Return the [X, Y] coordinate for the center point of the cell that contains the specified text.  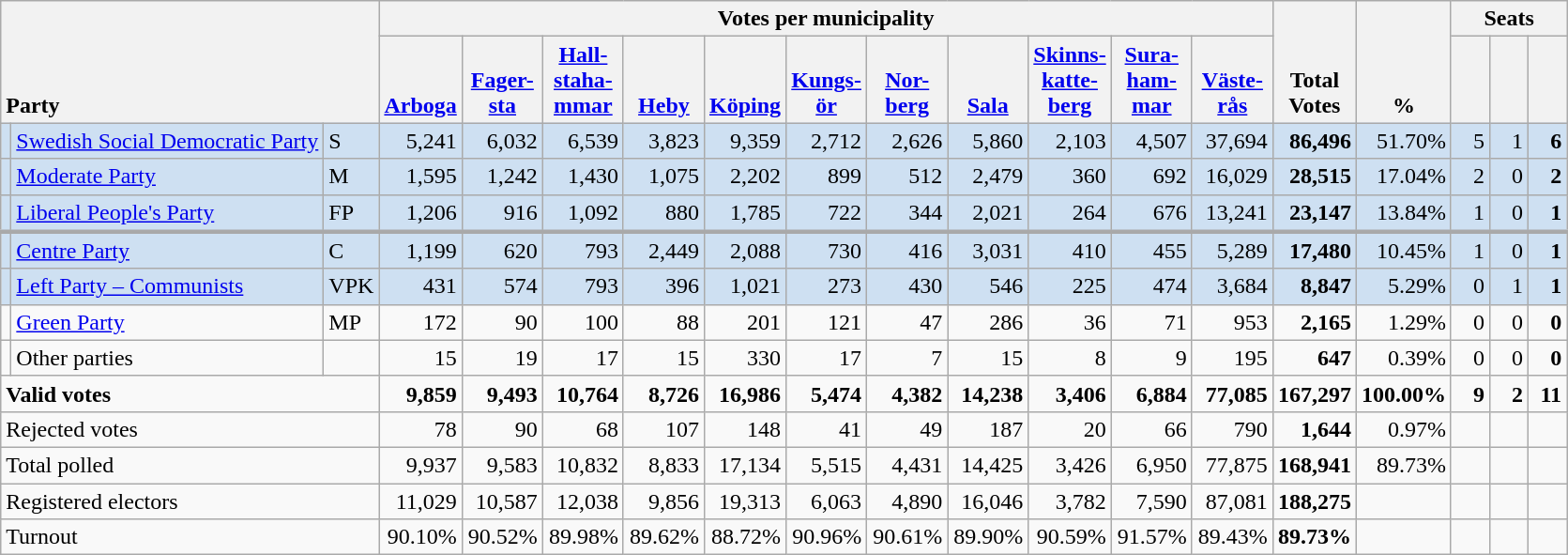
201 [745, 322]
49 [907, 429]
78 [420, 429]
6,539 [583, 141]
396 [663, 286]
23,147 [1314, 213]
6,884 [1151, 393]
916 [502, 213]
Green Party [167, 322]
6,063 [827, 501]
10,587 [502, 501]
71 [1151, 322]
11 [1548, 393]
16,029 [1232, 177]
1.29% [1404, 322]
168,941 [1314, 465]
0.97% [1404, 429]
77,875 [1232, 465]
20 [1070, 429]
Swedish Social Democratic Party [167, 141]
7 [907, 358]
91.57% [1151, 537]
5,515 [827, 465]
8,726 [663, 393]
2,449 [663, 251]
0.39% [1404, 358]
4,507 [1151, 141]
89.62% [663, 537]
C [351, 251]
13,241 [1232, 213]
546 [988, 286]
431 [420, 286]
66 [1151, 429]
880 [663, 213]
100.00% [1404, 393]
Seats [1509, 19]
195 [1232, 358]
Votes per municipality [826, 19]
1,785 [745, 213]
10,832 [583, 465]
Kungs- ör [827, 80]
88 [663, 322]
474 [1151, 286]
4,431 [907, 465]
1,430 [583, 177]
Liberal People's Party [167, 213]
Hall- staha- mmar [583, 80]
9,493 [502, 393]
13.84% [1404, 213]
5,241 [420, 141]
14,425 [988, 465]
574 [502, 286]
9,937 [420, 465]
Fager- sta [502, 80]
12,038 [583, 501]
1,199 [420, 251]
17,480 [1314, 251]
% [1404, 62]
11,029 [420, 501]
167,297 [1314, 393]
676 [1151, 213]
Valid votes [190, 393]
790 [1232, 429]
2,479 [988, 177]
722 [827, 213]
Väste- rås [1232, 80]
1,075 [663, 177]
90.96% [827, 537]
7,590 [1151, 501]
10,764 [583, 393]
17,134 [745, 465]
647 [1314, 358]
Köping [745, 80]
5,474 [827, 393]
MP [351, 322]
Moderate Party [167, 177]
86,496 [1314, 141]
87,081 [1232, 501]
88.72% [745, 537]
4,382 [907, 393]
2,088 [745, 251]
3,823 [663, 141]
9,359 [745, 141]
8,833 [663, 465]
2,626 [907, 141]
3,031 [988, 251]
360 [1070, 177]
47 [907, 322]
3,406 [1070, 393]
S [351, 141]
2,712 [827, 141]
9,859 [420, 393]
FP [351, 213]
6 [1548, 141]
188,275 [1314, 501]
455 [1151, 251]
Sura- ham- mar [1151, 80]
1,021 [745, 286]
273 [827, 286]
953 [1232, 322]
90.59% [1070, 537]
Other parties [167, 358]
90.52% [502, 537]
1,644 [1314, 429]
36 [1070, 322]
Nor- berg [907, 80]
172 [420, 322]
9,583 [502, 465]
Sala [988, 80]
89.43% [1232, 537]
286 [988, 322]
90.61% [907, 537]
M [351, 177]
344 [907, 213]
51.70% [1404, 141]
37,694 [1232, 141]
1,595 [420, 177]
28,515 [1314, 177]
77,085 [1232, 393]
6,950 [1151, 465]
899 [827, 177]
264 [1070, 213]
107 [663, 429]
1,092 [583, 213]
430 [907, 286]
89.98% [583, 537]
Left Party – Communists [167, 286]
VPK [351, 286]
5,860 [988, 141]
3,684 [1232, 286]
68 [583, 429]
Total Votes [1314, 62]
9,856 [663, 501]
100 [583, 322]
730 [827, 251]
187 [988, 429]
Rejected votes [190, 429]
620 [502, 251]
3,782 [1070, 501]
1,242 [502, 177]
2,202 [745, 177]
121 [827, 322]
6,032 [502, 141]
Skinns- katte- berg [1070, 80]
416 [907, 251]
2,103 [1070, 141]
16,986 [745, 393]
Party [190, 62]
3,426 [1070, 465]
Arboga [420, 80]
14,238 [988, 393]
8 [1070, 358]
89.90% [988, 537]
5 [1469, 141]
90.10% [420, 537]
5,289 [1232, 251]
4,890 [907, 501]
41 [827, 429]
Centre Party [167, 251]
10.45% [1404, 251]
Registered electors [190, 501]
692 [1151, 177]
16,046 [988, 501]
17.04% [1404, 177]
8,847 [1314, 286]
Total polled [190, 465]
330 [745, 358]
512 [907, 177]
148 [745, 429]
225 [1070, 286]
1,206 [420, 213]
19 [502, 358]
19,313 [745, 501]
2,165 [1314, 322]
5.29% [1404, 286]
410 [1070, 251]
Turnout [190, 537]
2,021 [988, 213]
Heby [663, 80]
